Identify which cell holds the provided text, then report its [x, y] central coordinate. 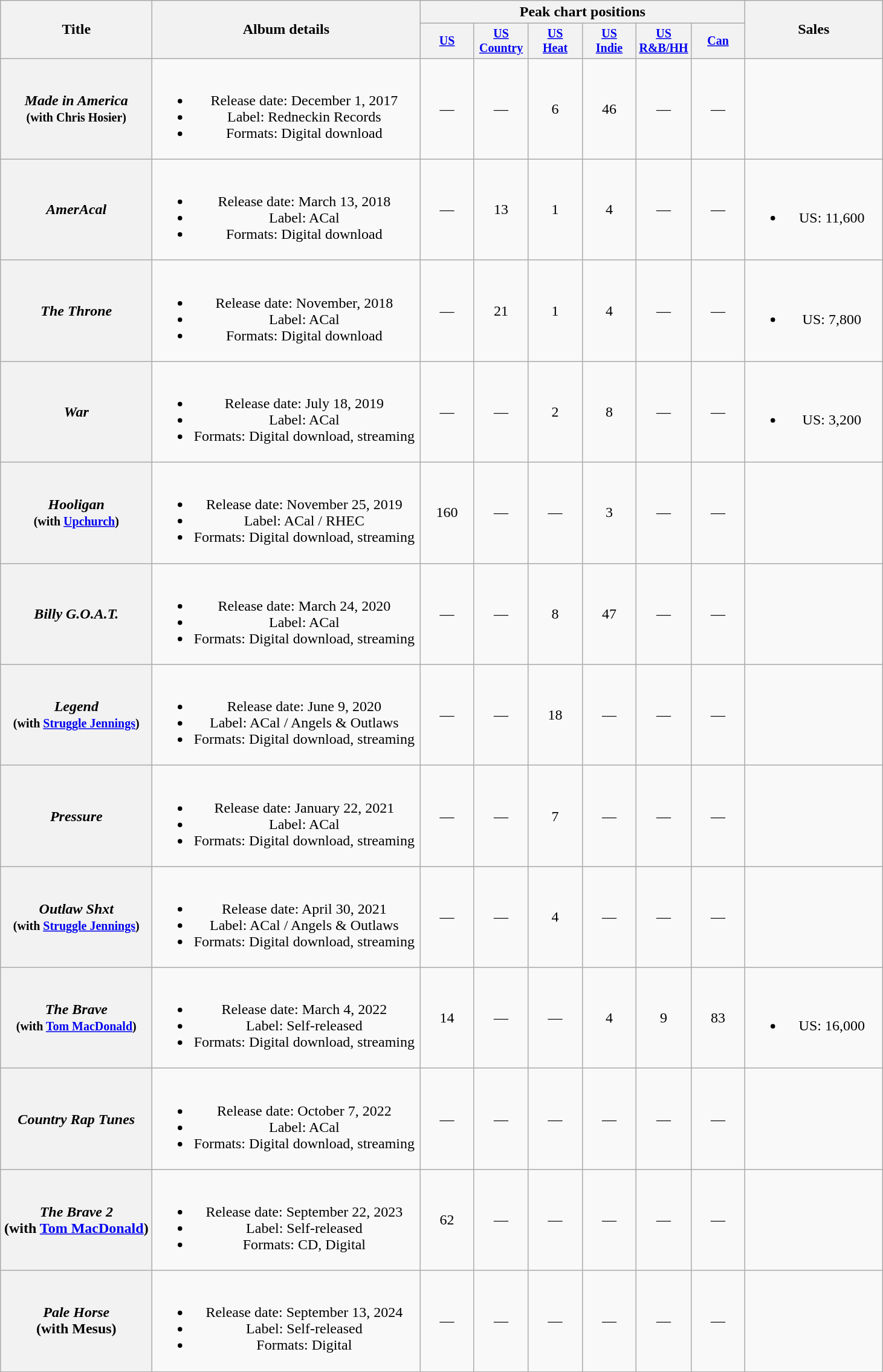
US: 16,000 [813, 1018]
47 [609, 614]
Album details [286, 30]
Release date: September 22, 2023Label: Self-releasedFormats: CD, Digital [286, 1220]
Made in America(with Chris Hosier) [76, 109]
Legend(with Struggle Jennings) [76, 715]
USHeat [555, 41]
Release date: March 4, 2022Label: Self-releasedFormats: Digital download, streaming [286, 1018]
The Brave(with Tom MacDonald) [76, 1018]
War [76, 411]
46 [609, 109]
Release date: March 13, 2018Label: ACalFormats: Digital download [286, 209]
AmerAcal [76, 209]
14 [447, 1018]
Sales [813, 30]
Can [718, 41]
Title [76, 30]
USR&B/HH [664, 41]
Pressure [76, 816]
Billy G.O.A.T. [76, 614]
Release date: November, 2018Label: ACalFormats: Digital download [286, 311]
Release date: April 30, 2021Label: ACal / Angels & OutlawsFormats: Digital download, streaming [286, 917]
US: 3,200 [813, 411]
Outlaw Shxt(with Struggle Jennings) [76, 917]
83 [718, 1018]
Peak chart positions [583, 12]
Pale Horse(with Mesus) [76, 1321]
9 [664, 1018]
Release date: June 9, 2020Label: ACal / Angels & OutlawsFormats: Digital download, streaming [286, 715]
US: 11,600 [813, 209]
Release date: January 22, 2021Label: ACalFormats: Digital download, streaming [286, 816]
Country Rap Tunes [76, 1119]
Release date: October 7, 2022Label: ACalFormats: Digital download, streaming [286, 1119]
6 [555, 109]
3 [609, 513]
160 [447, 513]
The Brave 2(with Tom MacDonald) [76, 1220]
Hooligan(with Upchurch) [76, 513]
21 [500, 311]
Release date: July 18, 2019Label: ACalFormats: Digital download, streaming [286, 411]
USCountry [500, 41]
US Indie [609, 41]
The Throne [76, 311]
13 [500, 209]
Release date: March 24, 2020Label: ACalFormats: Digital download, streaming [286, 614]
US: 7,800 [813, 311]
Release date: November 25, 2019Label: ACal / RHECFormats: Digital download, streaming [286, 513]
7 [555, 816]
US [447, 41]
Release date: September 13, 2024Label: Self-releasedFormats: Digital [286, 1321]
18 [555, 715]
62 [447, 1220]
Release date: December 1, 2017Label: Redneckin RecordsFormats: Digital download [286, 109]
2 [555, 411]
